Return [x, y] of the center of cell containing provided text 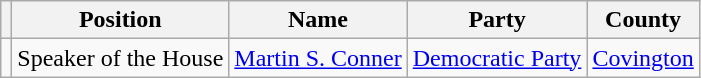
Speaker of the House [120, 58]
Name [318, 20]
County [643, 20]
Covington [643, 58]
Democratic Party [497, 58]
Position [120, 20]
Martin S. Conner [318, 58]
Party [497, 20]
